Search for the cell housing the specified text and yield its [x, y] center coordinate. 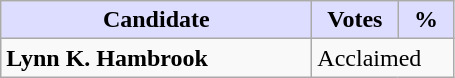
% [426, 20]
Votes [355, 20]
Acclaimed [383, 58]
Lynn K. Hambrook [156, 58]
Candidate [156, 20]
